Pinpoint the cell where the given text exists, returning its [x, y] midpoint coordinate. 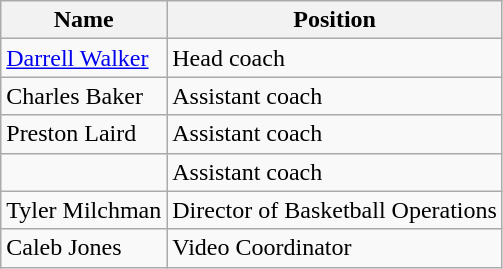
Tyler Milchman [84, 210]
Video Coordinator [335, 248]
Charles Baker [84, 96]
Darrell Walker [84, 58]
Preston Laird [84, 134]
Head coach [335, 58]
Caleb Jones [84, 248]
Director of Basketball Operations [335, 210]
Position [335, 20]
Name [84, 20]
